Output the [x, y] coordinate of the center of the cell containing the given text.  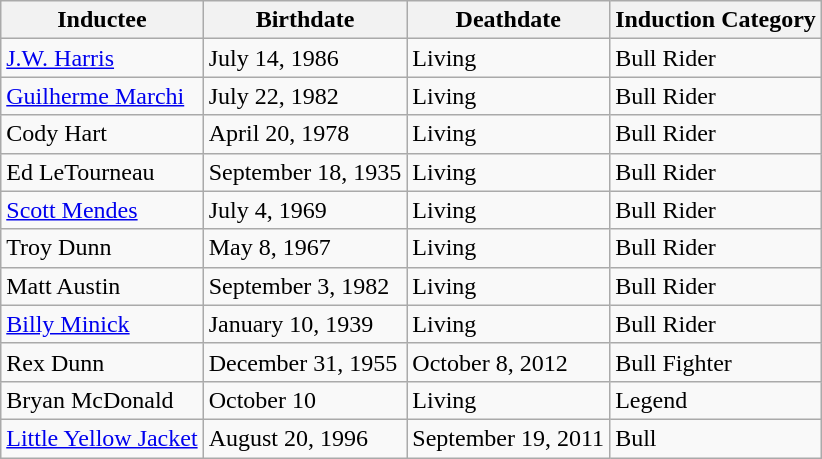
August 20, 1996 [305, 438]
Bryan McDonald [102, 400]
Scott Mendes [102, 210]
September 19, 2011 [508, 438]
July 22, 1982 [305, 96]
September 18, 1935 [305, 172]
Legend [716, 400]
Bull [716, 438]
Ed LeTourneau [102, 172]
Induction Category [716, 20]
October 8, 2012 [508, 362]
J.W. Harris [102, 58]
Guilherme Marchi [102, 96]
September 3, 1982 [305, 286]
December 31, 1955 [305, 362]
April 20, 1978 [305, 134]
Bull Fighter [716, 362]
January 10, 1939 [305, 324]
Matt Austin [102, 286]
October 10 [305, 400]
Little Yellow Jacket [102, 438]
Deathdate [508, 20]
July 14, 1986 [305, 58]
Birthdate [305, 20]
Billy Minick [102, 324]
July 4, 1969 [305, 210]
Inductee [102, 20]
Cody Hart [102, 134]
May 8, 1967 [305, 248]
Rex Dunn [102, 362]
Troy Dunn [102, 248]
